Determine the [x, y] coordinate at the center of the cell enclosing the given text.  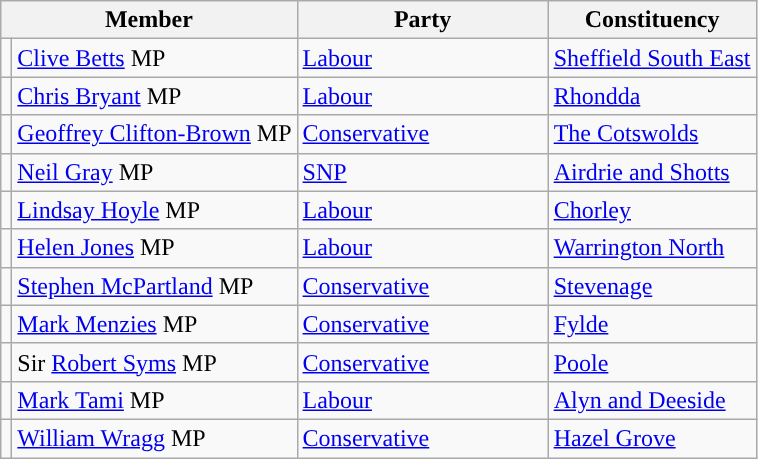
Rhondda [652, 96]
Warrington North [652, 248]
Geoffrey Clifton-Brown MP [154, 134]
Neil Gray MP [154, 172]
William Wragg MP [154, 438]
Sir Robert Syms MP [154, 362]
Clive Betts MP [154, 58]
Stephen McPartland MP [154, 286]
Chris Bryant MP [154, 96]
Alyn and Deeside [652, 400]
Fylde [652, 324]
Sheffield South East [652, 58]
Mark Menzies MP [154, 324]
Stevenage [652, 286]
Member [149, 20]
Constituency [652, 20]
Helen Jones MP [154, 248]
The Cotswolds [652, 134]
Lindsay Hoyle MP [154, 210]
Mark Tami MP [154, 400]
Airdrie and Shotts [652, 172]
SNP [422, 172]
Poole [652, 362]
Chorley [652, 210]
Hazel Grove [652, 438]
Party [422, 20]
